Output the (X, Y) coordinate of the center of the cell containing the given text.  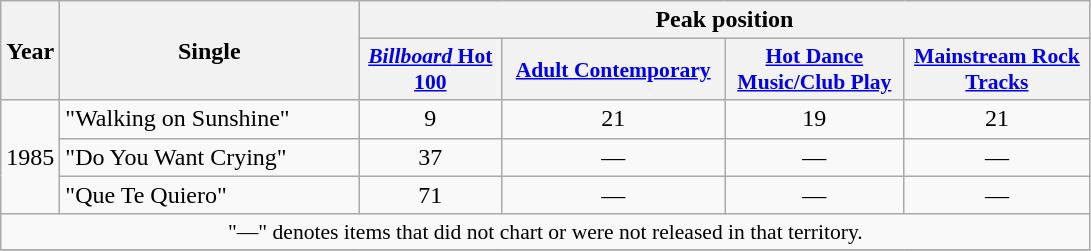
"Do You Want Crying" (210, 157)
19 (814, 119)
9 (430, 119)
Adult Contemporary (614, 70)
Billboard Hot 100 (430, 70)
1985 (30, 157)
"Que Te Quiero" (210, 195)
Hot Dance Music/Club Play (814, 70)
"Walking on Sunshine" (210, 119)
"—" denotes items that did not chart or were not released in that territory. (546, 232)
71 (430, 195)
Mainstream Rock Tracks (997, 70)
Peak position (724, 20)
Single (210, 50)
37 (430, 157)
Year (30, 50)
